Return the [x, y] coordinate for the center point of the cell that contains the specified text.  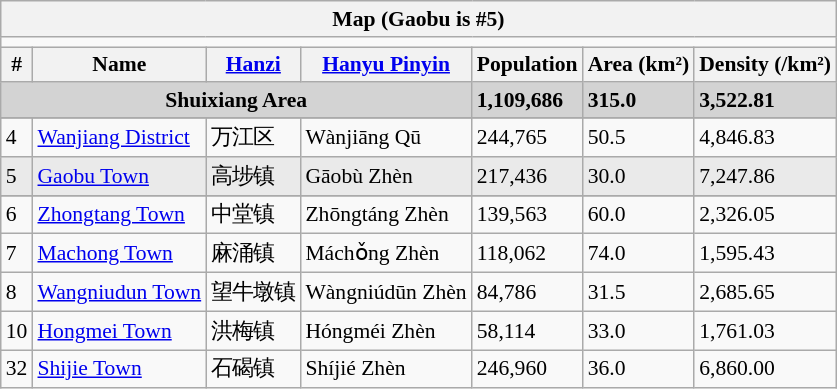
4 [17, 138]
1,109,686 [528, 101]
Máchǒng Zhèn [386, 254]
139,563 [528, 214]
244,765 [528, 138]
2,685.65 [765, 292]
Hanzi [253, 65]
麻涌镇 [253, 254]
50.5 [639, 138]
Hongmei Town [119, 330]
Map (Gaobu is #5) [418, 19]
118,062 [528, 254]
84,786 [528, 292]
246,960 [528, 370]
Hóngméi Zhèn [386, 330]
7,247.86 [765, 176]
中堂镇 [253, 214]
Area (km²) [639, 65]
58,114 [528, 330]
石碣镇 [253, 370]
74.0 [639, 254]
# [17, 65]
3,522.81 [765, 101]
Gaobu Town [119, 176]
Density (/km²) [765, 65]
60.0 [639, 214]
Shijie Town [119, 370]
217,436 [528, 176]
1,595.43 [765, 254]
Wangniudun Town [119, 292]
Zhongtang Town [119, 214]
望牛墩镇 [253, 292]
2,326.05 [765, 214]
Wanjiang District [119, 138]
Population [528, 65]
315.0 [639, 101]
33.0 [639, 330]
8 [17, 292]
6,860.00 [765, 370]
Wànjiāng Qū [386, 138]
高埗镇 [253, 176]
10 [17, 330]
Shuixiang Area [236, 101]
Gāobù Zhèn [386, 176]
Zhōngtáng Zhèn [386, 214]
万江区 [253, 138]
7 [17, 254]
1,761.03 [765, 330]
32 [17, 370]
Name [119, 65]
30.0 [639, 176]
36.0 [639, 370]
5 [17, 176]
Shíjié Zhèn [386, 370]
Wàngniúdūn Zhèn [386, 292]
Machong Town [119, 254]
31.5 [639, 292]
Hanyu Pinyin [386, 65]
洪梅镇 [253, 330]
6 [17, 214]
4,846.83 [765, 138]
